From the cell containing the given text, extract its center point as [X, Y] coordinate. 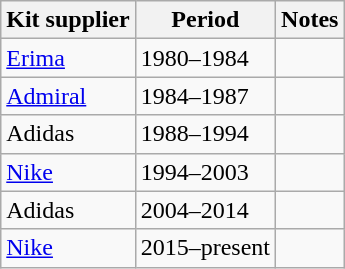
Admiral [68, 96]
1984–1987 [205, 96]
Notes [310, 20]
1988–1994 [205, 134]
1980–1984 [205, 58]
Period [205, 20]
1994–2003 [205, 172]
Kit supplier [68, 20]
2004–2014 [205, 210]
Erima [68, 58]
2015–present [205, 248]
